Scan for the cell matching the given text and deliver its [X, Y] coordinate at center. 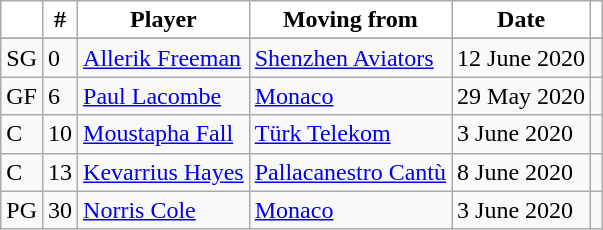
30 [60, 210]
12 June 2020 [522, 58]
Shenzhen Aviators [350, 58]
Pallacanestro Cantù [350, 172]
Allerik Freeman [164, 58]
Moving from [350, 20]
29 May 2020 [522, 96]
GF [22, 96]
0 [60, 58]
6 [60, 96]
Norris Cole [164, 210]
SG [22, 58]
Türk Telekom [350, 134]
13 [60, 172]
PG [22, 210]
Paul Lacombe [164, 96]
8 June 2020 [522, 172]
10 [60, 134]
# [60, 20]
Date [522, 20]
Player [164, 20]
Kevarrius Hayes [164, 172]
Moustapha Fall [164, 134]
